Capture the cell that displays the provided text and extract its [x, y] central coordinate. 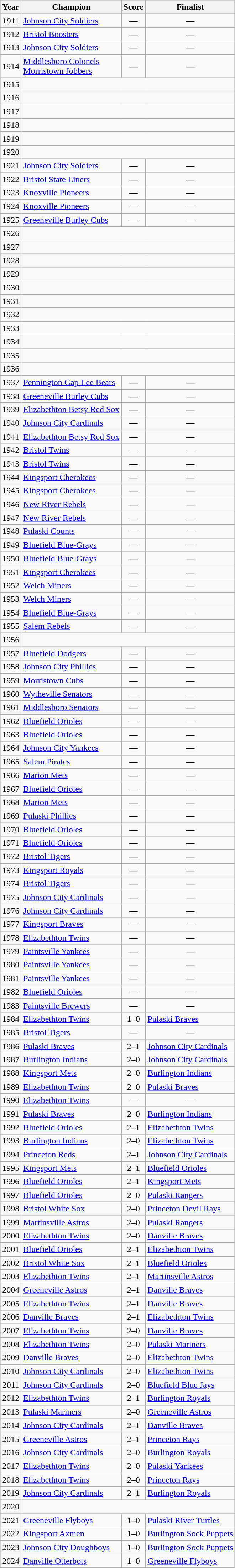
Pulaski Phillies [71, 816]
1950 [11, 558]
1965 [11, 762]
1942 [11, 450]
Finalist [190, 7]
1946 [11, 504]
1969 [11, 816]
1961 [11, 707]
Champion [71, 7]
1976 [11, 911]
2002 [11, 1263]
1931 [11, 301]
1975 [11, 897]
2017 [11, 1466]
Middlesboro ColonelsMorristown Jobbers [71, 66]
1951 [11, 572]
1928 [11, 261]
1919 [11, 138]
1973 [11, 870]
Wytheville Senators [71, 694]
1964 [11, 748]
1959 [11, 680]
1917 [11, 111]
1912 [11, 34]
2022 [11, 1534]
1952 [11, 585]
2023 [11, 1547]
1936 [11, 369]
2003 [11, 1277]
1949 [11, 545]
2012 [11, 1398]
1997 [11, 1195]
1913 [11, 48]
Princeton Reds [71, 1154]
1914 [11, 66]
1944 [11, 477]
Pennington Gap Lee Bears [71, 382]
Bristol State Liners [71, 179]
1923 [11, 193]
1940 [11, 423]
1971 [11, 843]
1999 [11, 1222]
1957 [11, 653]
1927 [11, 247]
Kingsport Axmen [71, 1534]
Princeton Devil Rays [190, 1209]
1934 [11, 342]
1977 [11, 924]
2020 [11, 1507]
1932 [11, 315]
Morristown Cubs [71, 680]
1994 [11, 1154]
1991 [11, 1114]
Score [134, 7]
1918 [11, 125]
1937 [11, 382]
2009 [11, 1358]
2004 [11, 1290]
1935 [11, 355]
1954 [11, 612]
2006 [11, 1317]
2011 [11, 1385]
Johnson City Phillies [71, 667]
Salem Rebels [71, 626]
Pulaski Counts [71, 531]
Pulaski River Turtles [190, 1520]
1980 [11, 965]
1984 [11, 1019]
1998 [11, 1209]
1989 [11, 1087]
1996 [11, 1182]
2005 [11, 1304]
1992 [11, 1127]
1930 [11, 288]
1916 [11, 98]
1922 [11, 179]
1948 [11, 531]
1990 [11, 1100]
1955 [11, 626]
1988 [11, 1073]
1972 [11, 857]
1956 [11, 640]
Bluefield Blue Jays [190, 1385]
2021 [11, 1520]
Pulaski Yankees [190, 1466]
1967 [11, 789]
2014 [11, 1425]
2024 [11, 1561]
1974 [11, 884]
2010 [11, 1371]
Middlesboro Senators [71, 707]
2018 [11, 1479]
1985 [11, 1032]
Salem Pirates [71, 762]
1979 [11, 951]
Bristol Boosters [71, 34]
1938 [11, 396]
Johnson City Doughboys [71, 1547]
1933 [11, 328]
Paintsville Brewers [71, 1005]
2016 [11, 1452]
1970 [11, 830]
1993 [11, 1141]
1924 [11, 206]
2008 [11, 1344]
1963 [11, 735]
2015 [11, 1439]
1960 [11, 694]
1939 [11, 410]
1941 [11, 437]
Kingsport Royals [71, 870]
Bluefield Dodgers [71, 653]
1962 [11, 721]
Johnson City Yankees [71, 748]
1921 [11, 165]
1925 [11, 220]
2013 [11, 1412]
1945 [11, 491]
1943 [11, 464]
1986 [11, 1046]
1920 [11, 152]
Kingsport Braves [71, 924]
Year [11, 7]
1987 [11, 1060]
1983 [11, 1005]
1995 [11, 1168]
2007 [11, 1331]
1966 [11, 775]
2019 [11, 1493]
1982 [11, 992]
1947 [11, 518]
1968 [11, 802]
1953 [11, 599]
1926 [11, 233]
1915 [11, 84]
1911 [11, 21]
1978 [11, 938]
2000 [11, 1236]
1929 [11, 274]
1958 [11, 667]
2001 [11, 1249]
Danville Otterbots [71, 1561]
1981 [11, 978]
